Extract the (x, y) coordinate from the center of the cell holding the provided text.  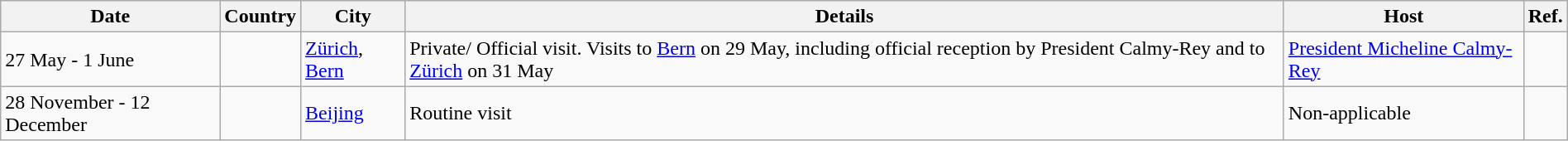
28 November - 12 December (111, 113)
President Micheline Calmy-Rey (1403, 60)
Zürich, Bern (353, 60)
Private/ Official visit. Visits to Bern on 29 May, including official reception by President Calmy-Rey and to Zürich on 31 May (845, 60)
Country (261, 17)
Date (111, 17)
Routine visit (845, 113)
City (353, 17)
Non-applicable (1403, 113)
Beijing (353, 113)
Host (1403, 17)
Details (845, 17)
Ref. (1545, 17)
27 May - 1 June (111, 60)
